Provide the (X, Y) coordinate of the cell's center where the given text is located.  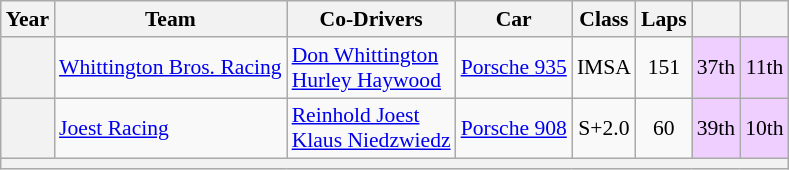
151 (664, 68)
Class (604, 19)
Whittington Bros. Racing (170, 68)
Reinhold Joest Klaus Niedzwiedz (372, 128)
11th (764, 68)
Team (170, 19)
37th (716, 68)
Don Whittington Hurley Haywood (372, 68)
Joest Racing (170, 128)
IMSA (604, 68)
S+2.0 (604, 128)
Porsche 908 (514, 128)
60 (664, 128)
Laps (664, 19)
Porsche 935 (514, 68)
Co-Drivers (372, 19)
39th (716, 128)
Car (514, 19)
10th (764, 128)
Year (28, 19)
